Locate the cell with the specified text and output its (X, Y) center coordinate. 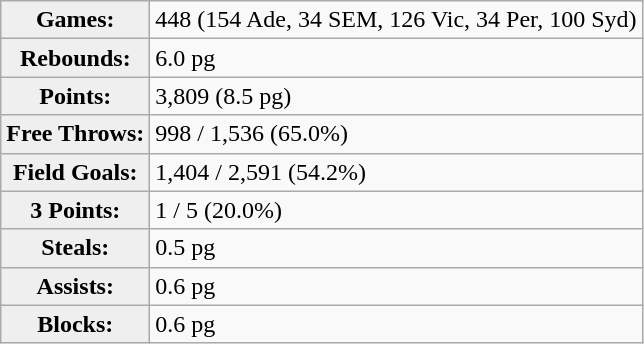
Field Goals: (76, 172)
3,809 (8.5 pg) (396, 96)
Points: (76, 96)
Free Throws: (76, 134)
Steals: (76, 248)
6.0 pg (396, 58)
1 / 5 (20.0%) (396, 210)
Blocks: (76, 324)
Games: (76, 20)
Assists: (76, 286)
998 / 1,536 (65.0%) (396, 134)
Rebounds: (76, 58)
3 Points: (76, 210)
0.5 pg (396, 248)
448 (154 Ade, 34 SEM, 126 Vic, 34 Per, 100 Syd) (396, 20)
1,404 / 2,591 (54.2%) (396, 172)
